Return the [x, y] coordinate for the center point of the cell that contains the specified text.  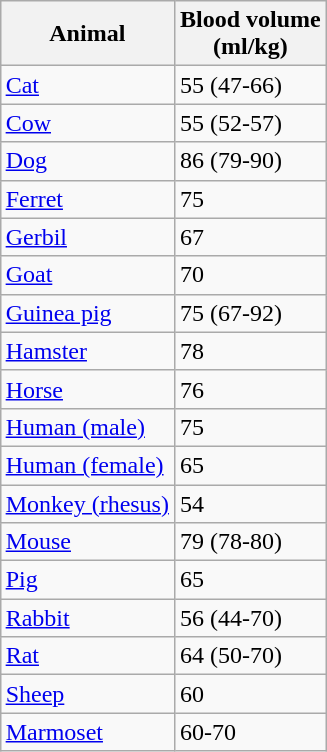
Cat [87, 85]
78 [250, 351]
Pig [87, 580]
55 (47-66) [250, 85]
Animal [87, 34]
Gerbil [87, 237]
Goat [87, 275]
Human (male) [87, 427]
Mouse [87, 542]
67 [250, 237]
86 (79-90) [250, 161]
Human (female) [87, 465]
79 (78-80) [250, 542]
60 [250, 694]
56 (44-70) [250, 618]
60-70 [250, 732]
Guinea pig [87, 313]
Blood volume (ml/kg) [250, 34]
55 (52-57) [250, 123]
70 [250, 275]
Marmoset [87, 732]
64 (50-70) [250, 656]
Monkey (rhesus) [87, 503]
Cow [87, 123]
Rat [87, 656]
76 [250, 389]
Rabbit [87, 618]
Ferret [87, 199]
Hamster [87, 351]
Dog [87, 161]
Sheep [87, 694]
Horse [87, 389]
75 (67-92) [250, 313]
54 [250, 503]
